Return the [X, Y] coordinate for the center point of the cell that contains the specified text.  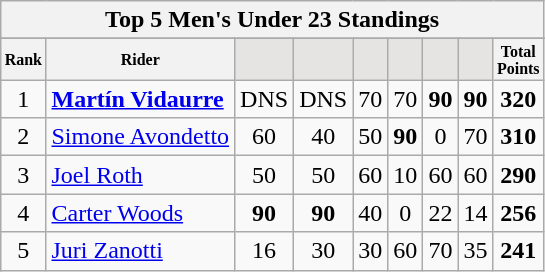
241 [518, 251]
4 [24, 213]
22 [440, 213]
2 [24, 137]
Carter Woods [140, 213]
TotalPoints [518, 60]
Rank [24, 60]
310 [518, 137]
3 [24, 175]
Rider [140, 60]
Martín Vidaurre [140, 99]
256 [518, 213]
Top 5 Men's Under 23 Standings [272, 20]
Joel Roth [140, 175]
1 [24, 99]
14 [476, 213]
Juri Zanotti [140, 251]
290 [518, 175]
5 [24, 251]
320 [518, 99]
Simone Avondetto [140, 137]
10 [406, 175]
35 [476, 251]
16 [264, 251]
